For the text-containing cell, return its midpoint in [x, y] coordinate format. 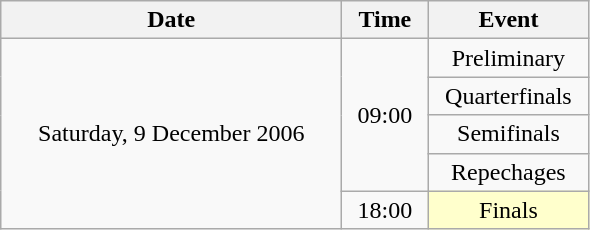
Date [172, 20]
09:00 [385, 115]
Semifinals [508, 134]
Preliminary [508, 58]
Finals [508, 210]
18:00 [385, 210]
Event [508, 20]
Quarterfinals [508, 96]
Time [385, 20]
Repechages [508, 172]
Saturday, 9 December 2006 [172, 134]
